Search for the cell housing the specified text and yield its [x, y] center coordinate. 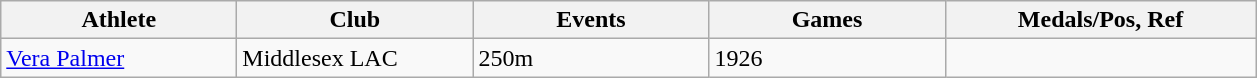
1926 [827, 58]
Games [827, 20]
Vera Palmer [119, 58]
Club [355, 20]
250m [591, 58]
Athlete [119, 20]
Middlesex LAC [355, 58]
Medals/Pos, Ref [1100, 20]
Events [591, 20]
